For the text-containing cell, return its midpoint in [x, y] coordinate format. 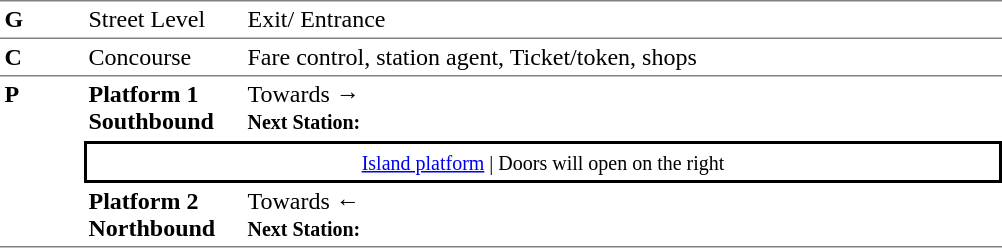
Platform 1Southbound [164, 108]
Exit/ Entrance [622, 20]
Street Level [164, 20]
Platform 2Northbound [164, 215]
P [42, 162]
G [42, 20]
Fare control, station agent, Ticket/token, shops [622, 58]
Towards → Next Station: [622, 108]
C [42, 58]
Island platform | Doors will open on the right [543, 162]
Towards ← Next Station: [622, 215]
Concourse [164, 58]
